Search for the cell housing the specified text and yield its [x, y] center coordinate. 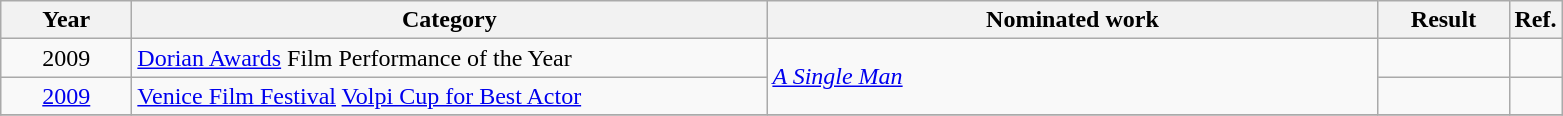
Year [66, 20]
Nominated work [1072, 20]
Result [1444, 20]
Venice Film Festival Volpi Cup for Best Actor [450, 96]
Dorian Awards Film Performance of the Year [450, 58]
Ref. [1536, 20]
A Single Man [1072, 77]
Category [450, 20]
